Capture the cell that displays the provided text and extract its (x, y) central coordinate. 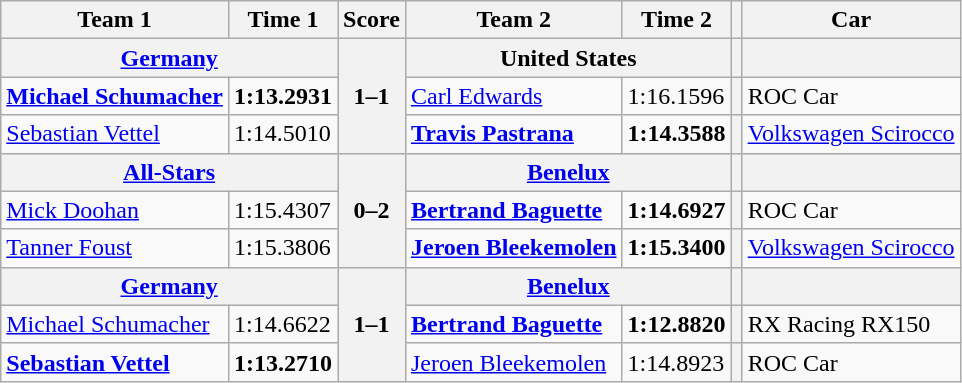
1:14.5010 (282, 134)
1:15.3806 (282, 248)
1:13.2931 (282, 96)
1:16.1596 (676, 96)
United States (568, 58)
1:15.3400 (676, 248)
Team 1 (115, 20)
1:13.2710 (282, 362)
RX Racing RX150 (851, 324)
0–2 (372, 210)
1:15.4307 (282, 210)
1:14.3588 (676, 134)
Travis Pastrana (514, 134)
Team 2 (514, 20)
Mick Doohan (115, 210)
Car (851, 20)
1:14.6927 (676, 210)
Tanner Foust (115, 248)
Time 1 (282, 20)
1:12.8820 (676, 324)
1:14.6622 (282, 324)
Carl Edwards (514, 96)
All-Stars (170, 172)
Score (372, 20)
1:14.8923 (676, 362)
Time 2 (676, 20)
